Provide the (X, Y) coordinate of the cell's center where the given text is located.  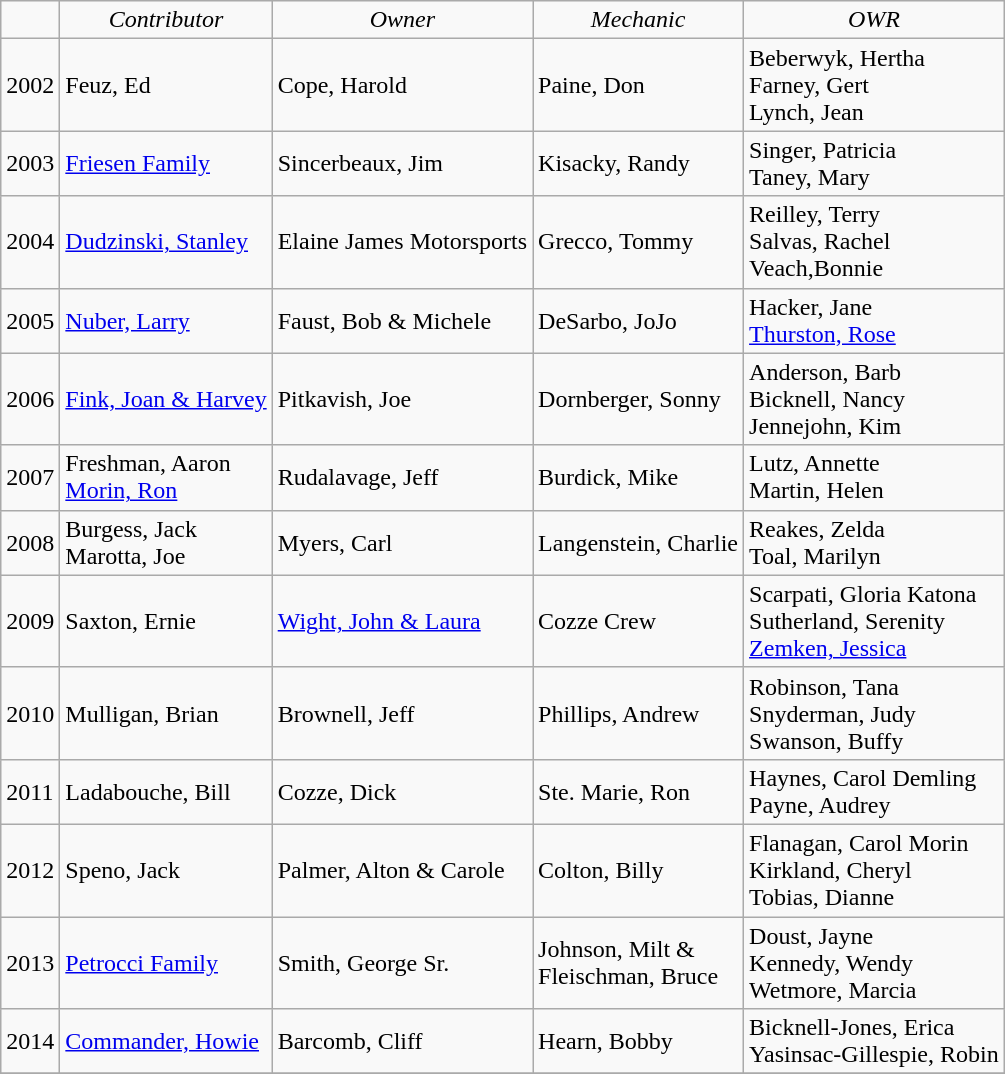
Grecco, Tommy (638, 242)
Doust, JayneKennedy, WendyWetmore, Marcia (874, 962)
Cozze, Dick (402, 792)
Hearn, Bobby (638, 1042)
Mulligan, Brian (166, 713)
Saxton, Ernie (166, 621)
Phillips, Andrew (638, 713)
Reilley, TerrySalvas, RachelVeach,Bonnie (874, 242)
Elaine James Motorsports (402, 242)
Friesen Family (166, 164)
2002 (30, 85)
Barcomb, Cliff (402, 1042)
Contributor (166, 20)
2013 (30, 962)
Singer, PatriciaTaney, Mary (874, 164)
Burdick, Mike (638, 478)
Johnson, Milt &Fleischman, Bruce (638, 962)
2014 (30, 1042)
Speno, Jack (166, 870)
Flanagan, Carol MorinKirkland, CherylTobias, Dianne (874, 870)
Ladabouche, Bill (166, 792)
Kisacky, Randy (638, 164)
2004 (30, 242)
Scarpati, Gloria KatonaSutherland, SerenityZemken, Jessica (874, 621)
Hacker, JaneThurston, Rose (874, 320)
Beberwyk, HerthaFarney, GertLynch, Jean (874, 85)
Robinson, TanaSnyderman, JudySwanson, Buffy (874, 713)
2012 (30, 870)
Commander, Howie (166, 1042)
Colton, Billy (638, 870)
Myers, Carl (402, 542)
Dudzinski, Stanley (166, 242)
Owner (402, 20)
Reakes, ZeldaToal, Marilyn (874, 542)
2010 (30, 713)
Bicknell-Jones, EricaYasinsac-Gillespie, Robin (874, 1042)
Fink, Joan & Harvey (166, 399)
2005 (30, 320)
Rudalavage, Jeff (402, 478)
Petrocci Family (166, 962)
Dornberger, Sonny (638, 399)
Smith, George Sr. (402, 962)
Wight, John & Laura (402, 621)
2003 (30, 164)
Brownell, Jeff (402, 713)
Lutz, AnnetteMartin, Helen (874, 478)
Feuz, Ed (166, 85)
Palmer, Alton & Carole (402, 870)
Ste. Marie, Ron (638, 792)
Haynes, Carol DemlingPayne, Audrey (874, 792)
Faust, Bob & Michele (402, 320)
2007 (30, 478)
DeSarbo, JoJo (638, 320)
OWR (874, 20)
Langenstein, Charlie (638, 542)
2008 (30, 542)
Pitkavish, Joe (402, 399)
Mechanic (638, 20)
Sincerbeaux, Jim (402, 164)
Cope, Harold (402, 85)
Freshman, AaronMorin, Ron (166, 478)
Nuber, Larry (166, 320)
Cozze Crew (638, 621)
2011 (30, 792)
Paine, Don (638, 85)
2009 (30, 621)
Burgess, JackMarotta, Joe (166, 542)
2006 (30, 399)
Anderson, BarbBicknell, NancyJennejohn, Kim (874, 399)
